Return [x, y] of the center of cell containing provided text 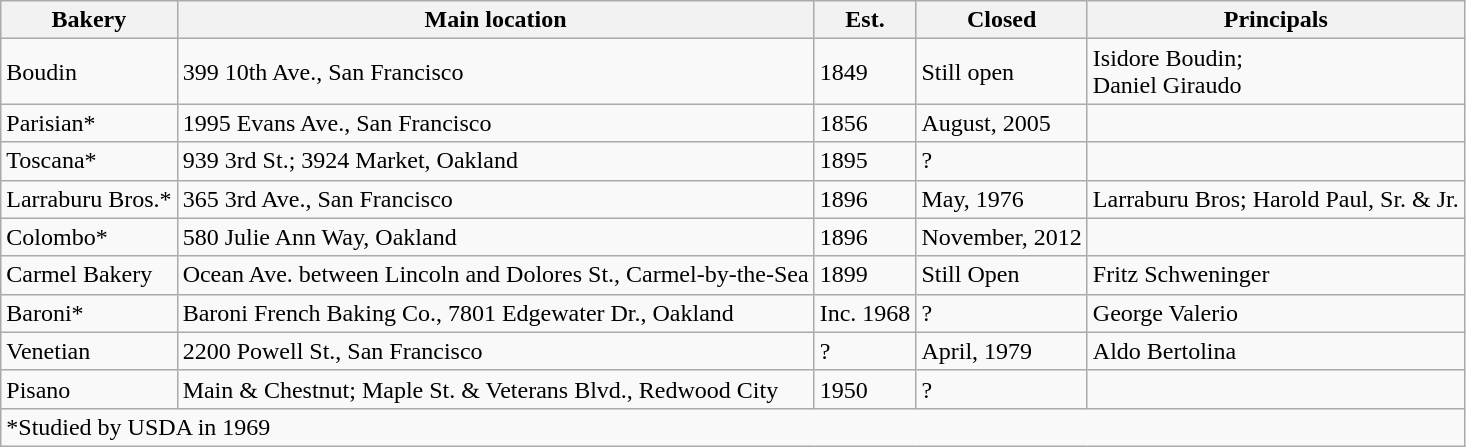
1950 [865, 389]
939 3rd St.; 3924 Market, Oakland [496, 161]
Ocean Ave. between Lincoln and Dolores St., Carmel-by-the-Sea [496, 275]
Inc. 1968 [865, 313]
365 3rd Ave., San Francisco [496, 199]
Closed [1002, 20]
George Valerio [1276, 313]
November, 2012 [1002, 237]
Aldo Bertolina [1276, 351]
August, 2005 [1002, 123]
Fritz Schweninger [1276, 275]
Still open [1002, 72]
Colombo* [89, 237]
1856 [865, 123]
Carmel Bakery [89, 275]
*Studied by USDA in 1969 [733, 427]
1895 [865, 161]
580 Julie Ann Way, Oakland [496, 237]
Pisano [89, 389]
1995 Evans Ave., San Francisco [496, 123]
Still Open [1002, 275]
Isidore Boudin;Daniel Giraudo [1276, 72]
Principals [1276, 20]
Toscana* [89, 161]
Main location [496, 20]
Boudin [89, 72]
Bakery [89, 20]
Parisian* [89, 123]
1849 [865, 72]
1899 [865, 275]
399 10th Ave., San Francisco [496, 72]
Baroni French Baking Co., 7801 Edgewater Dr., Oakland [496, 313]
Venetian [89, 351]
2200 Powell St., San Francisco [496, 351]
Est. [865, 20]
Larraburu Bros.* [89, 199]
Baroni* [89, 313]
Main & Chestnut; Maple St. & Veterans Blvd., Redwood City [496, 389]
Larraburu Bros; Harold Paul, Sr. & Jr. [1276, 199]
April, 1979 [1002, 351]
May, 1976 [1002, 199]
